Identify which cell holds the provided text, then report its [X, Y] central coordinate. 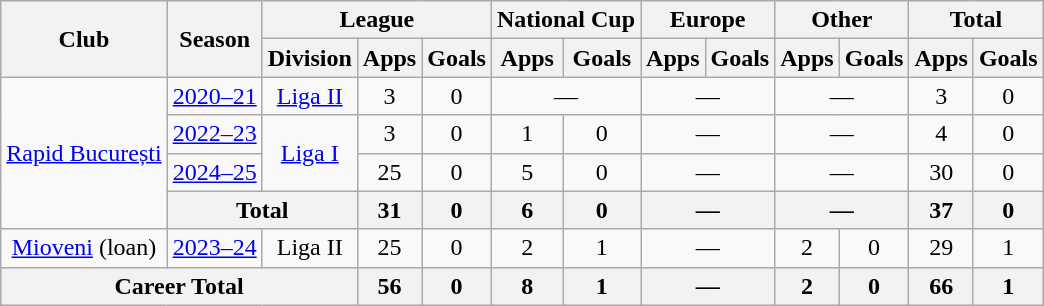
5 [527, 172]
Season [214, 39]
29 [941, 248]
Rapid București [84, 153]
56 [389, 286]
31 [389, 210]
66 [941, 286]
Europe [708, 20]
Club [84, 39]
League [376, 20]
National Cup [566, 20]
4 [941, 134]
Liga I [310, 153]
37 [941, 210]
8 [527, 286]
Other [842, 20]
6 [527, 210]
Career Total [180, 286]
Division [310, 58]
2022–23 [214, 134]
Mioveni (loan) [84, 248]
2020–21 [214, 96]
2024–25 [214, 172]
2023–24 [214, 248]
30 [941, 172]
